Capture the cell that displays the provided text and extract its [X, Y] central coordinate. 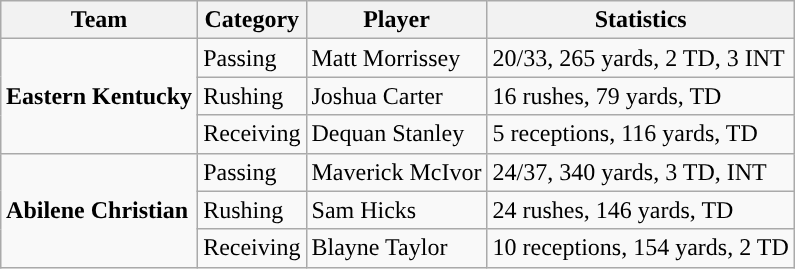
Category [252, 20]
Blayne Taylor [396, 248]
Team [100, 20]
Player [396, 20]
Matt Morrissey [396, 58]
24/37, 340 yards, 3 TD, INT [640, 172]
Joshua Carter [396, 96]
16 rushes, 79 yards, TD [640, 96]
5 receptions, 116 yards, TD [640, 134]
Statistics [640, 20]
Abilene Christian [100, 210]
10 receptions, 154 yards, 2 TD [640, 248]
Sam Hicks [396, 210]
20/33, 265 yards, 2 TD, 3 INT [640, 58]
24 rushes, 146 yards, TD [640, 210]
Eastern Kentucky [100, 96]
Maverick McIvor [396, 172]
Dequan Stanley [396, 134]
